Determine the [x, y] coordinate at the center of the cell enclosing the given text.  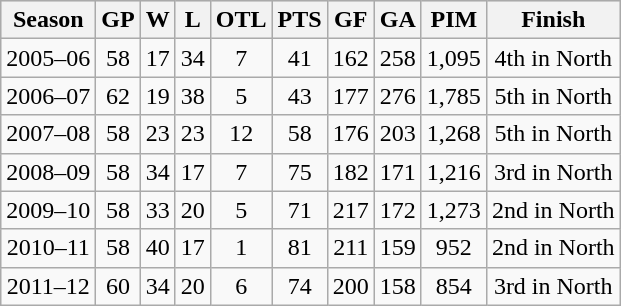
200 [350, 286]
2007–08 [48, 134]
62 [118, 96]
159 [398, 248]
38 [192, 96]
19 [158, 96]
217 [350, 210]
60 [118, 286]
854 [454, 286]
41 [300, 58]
PIM [454, 20]
203 [398, 134]
GA [398, 20]
PTS [300, 20]
GF [350, 20]
81 [300, 248]
2009–10 [48, 210]
182 [350, 172]
43 [300, 96]
276 [398, 96]
258 [398, 58]
74 [300, 286]
211 [350, 248]
L [192, 20]
GP [118, 20]
2005–06 [48, 58]
4th in North [553, 58]
71 [300, 210]
162 [350, 58]
6 [241, 286]
33 [158, 210]
OTL [241, 20]
176 [350, 134]
171 [398, 172]
W [158, 20]
Season [48, 20]
172 [398, 210]
952 [454, 248]
1,095 [454, 58]
75 [300, 172]
1,785 [454, 96]
1 [241, 248]
1,268 [454, 134]
40 [158, 248]
1,273 [454, 210]
2010–11 [48, 248]
2011–12 [48, 286]
12 [241, 134]
1,216 [454, 172]
177 [350, 96]
2008–09 [48, 172]
158 [398, 286]
2006–07 [48, 96]
Finish [553, 20]
